Determine the [x, y] coordinate at the center of the cell enclosing the given text.  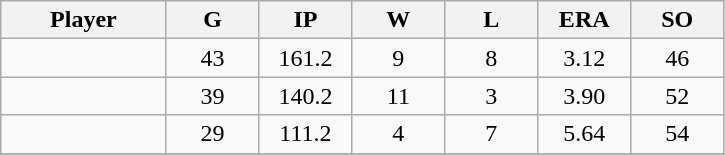
43 [212, 58]
ERA [584, 20]
W [398, 20]
L [492, 20]
140.2 [306, 96]
161.2 [306, 58]
G [212, 20]
52 [678, 96]
IP [306, 20]
3.90 [584, 96]
5.64 [584, 134]
29 [212, 134]
SO [678, 20]
3.12 [584, 58]
4 [398, 134]
11 [398, 96]
9 [398, 58]
111.2 [306, 134]
46 [678, 58]
3 [492, 96]
7 [492, 134]
39 [212, 96]
Player [84, 20]
54 [678, 134]
8 [492, 58]
